Output the (x, y) coordinate of the center of the cell containing the given text.  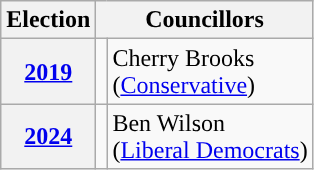
Election (48, 20)
2019 (48, 72)
Councillors (204, 20)
2024 (48, 136)
Ben Wilson(Liberal Democrats) (210, 136)
Cherry Brooks(Conservative) (210, 72)
